Search for the cell housing the specified text and yield its (x, y) center coordinate. 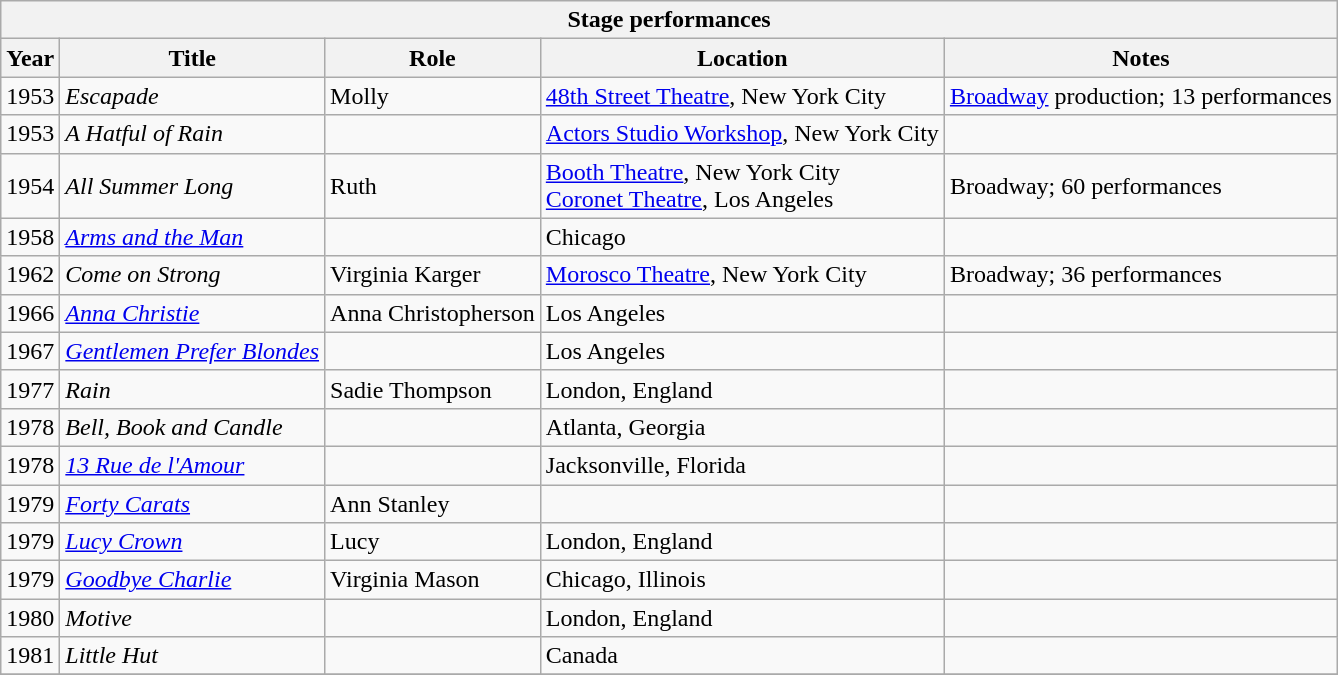
Lucy Crown (192, 542)
Arms and the Man (192, 237)
Come on Strong (192, 275)
48th Street Theatre, New York City (742, 96)
Actors Studio Workshop, New York City (742, 134)
Booth Theatre, New York CityCoronet Theatre, Los Angeles (742, 186)
Virginia Mason (433, 580)
Canada (742, 656)
Morosco Theatre, New York City (742, 275)
Anna Christopherson (433, 313)
A Hatful of Rain (192, 134)
Bell, Book and Candle (192, 427)
13 Rue de l'Amour (192, 465)
Forty Carats (192, 503)
All Summer Long (192, 186)
Motive (192, 618)
Broadway; 36 performances (1140, 275)
Goodbye Charlie (192, 580)
1966 (30, 313)
Location (742, 58)
Molly (433, 96)
1977 (30, 389)
Atlanta, Georgia (742, 427)
Stage performances (670, 20)
Escapade (192, 96)
Ann Stanley (433, 503)
Chicago, Illinois (742, 580)
1962 (30, 275)
Year (30, 58)
1967 (30, 351)
Anna Christie (192, 313)
Sadie Thompson (433, 389)
Title (192, 58)
Ruth (433, 186)
Broadway; 60 performances (1140, 186)
Rain (192, 389)
Little Hut (192, 656)
Notes (1140, 58)
1958 (30, 237)
Lucy (433, 542)
Chicago (742, 237)
1980 (30, 618)
1981 (30, 656)
Virginia Karger (433, 275)
1954 (30, 186)
Role (433, 58)
Broadway production; 13 performances (1140, 96)
Jacksonville, Florida (742, 465)
Gentlemen Prefer Blondes (192, 351)
